Identify which cell holds the provided text, then report its [x, y] central coordinate. 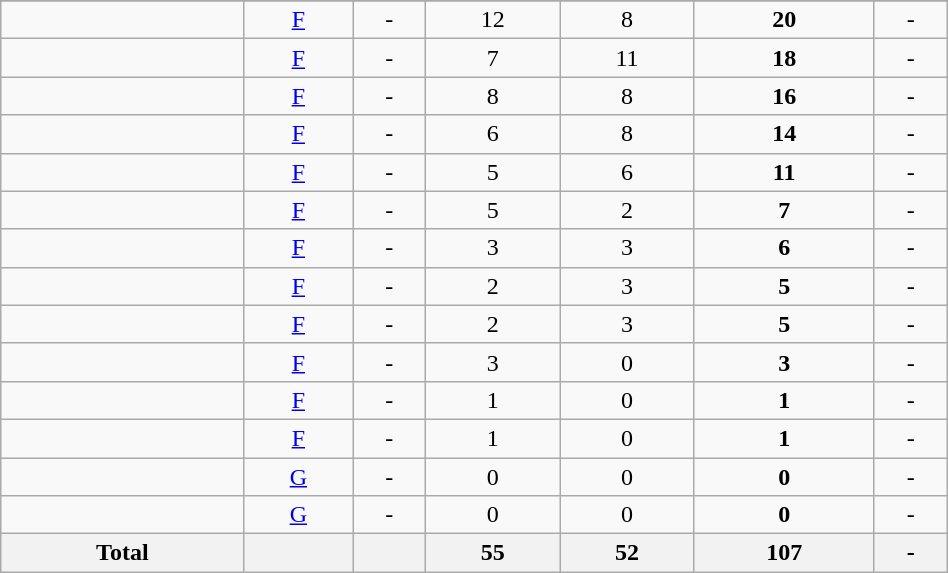
107 [784, 553]
14 [784, 134]
52 [627, 553]
Total [122, 553]
20 [784, 20]
18 [784, 58]
55 [493, 553]
16 [784, 96]
12 [493, 20]
